From the cell containing the given text, extract its center point as [X, Y] coordinate. 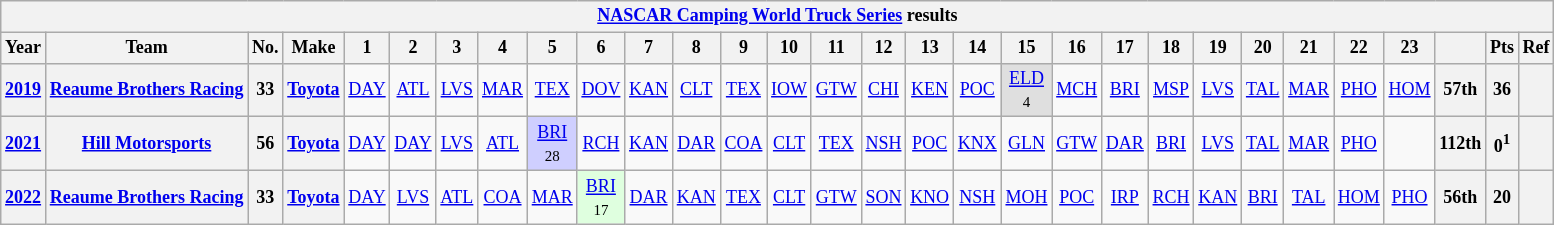
MCH [1077, 90]
Team [146, 48]
2019 [24, 90]
No. [266, 48]
23 [1410, 48]
GLN [1026, 144]
22 [1360, 48]
56 [266, 144]
5 [552, 48]
8 [696, 48]
15 [1026, 48]
36 [1502, 90]
57th [1460, 90]
Year [24, 48]
18 [1171, 48]
13 [930, 48]
01 [1502, 144]
ELD4 [1026, 90]
BRI17 [601, 197]
Make [314, 48]
KNO [930, 197]
IOW [790, 90]
2021 [24, 144]
9 [744, 48]
12 [884, 48]
MOH [1026, 197]
IRP [1126, 197]
Hill Motorsports [146, 144]
21 [1309, 48]
17 [1126, 48]
2 [413, 48]
DOV [601, 90]
10 [790, 48]
7 [649, 48]
SON [884, 197]
11 [836, 48]
14 [977, 48]
Pts [1502, 48]
2022 [24, 197]
Ref [1536, 48]
19 [1218, 48]
MSP [1171, 90]
6 [601, 48]
1 [367, 48]
3 [457, 48]
KEN [930, 90]
16 [1077, 48]
CHI [884, 90]
KNX [977, 144]
112th [1460, 144]
56th [1460, 197]
BRI28 [552, 144]
NASCAR Camping World Truck Series results [778, 16]
4 [503, 48]
